Scan for the cell matching the given text and deliver its (X, Y) coordinate at center. 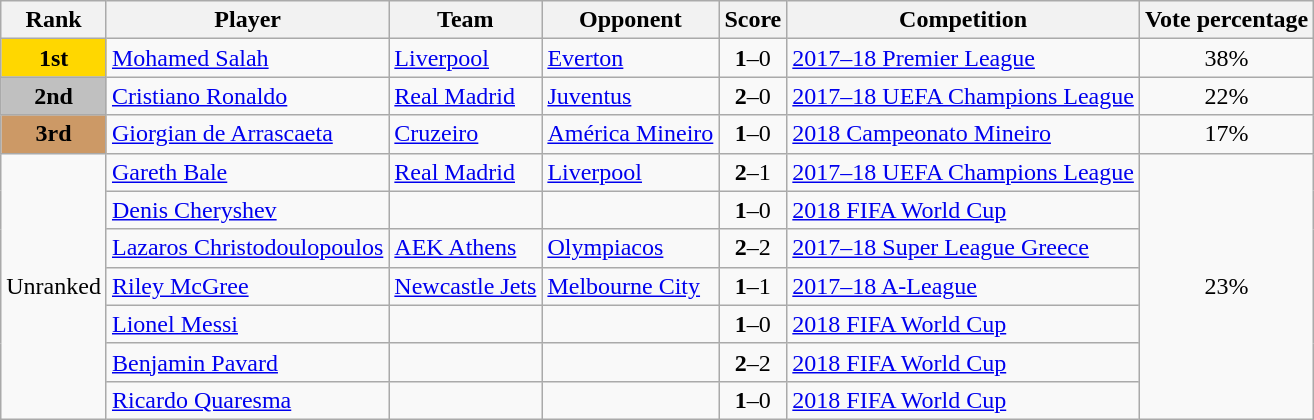
2018 Campeonato Mineiro (964, 134)
Lionel Messi (247, 324)
Lazaros Christodoulopoulos (247, 248)
Rank (54, 20)
Riley McGree (247, 286)
Cristiano Ronaldo (247, 96)
Everton (630, 58)
3rd (54, 134)
2017–18 A-League (964, 286)
Cruzeiro (466, 134)
Denis Cheryshev (247, 210)
1–1 (753, 286)
Newcastle Jets (466, 286)
Score (753, 20)
2017–18 Super League Greece (964, 248)
Opponent (630, 20)
Competition (964, 20)
Vote percentage (1226, 20)
Benjamin Pavard (247, 362)
2–1 (753, 172)
Gareth Bale (247, 172)
Mohamed Salah (247, 58)
38% (1226, 58)
Melbourne City (630, 286)
1st (54, 58)
América Mineiro (630, 134)
Ricardo Quaresma (247, 400)
2017–18 Premier League (964, 58)
Giorgian de Arrascaeta (247, 134)
Juventus (630, 96)
AEK Athens (466, 248)
17% (1226, 134)
2nd (54, 96)
2–0 (753, 96)
Player (247, 20)
23% (1226, 286)
22% (1226, 96)
Team (466, 20)
Olympiacos (630, 248)
Unranked (54, 286)
